Detect which cell encompasses the target text, then output its [x, y] center coordinate. 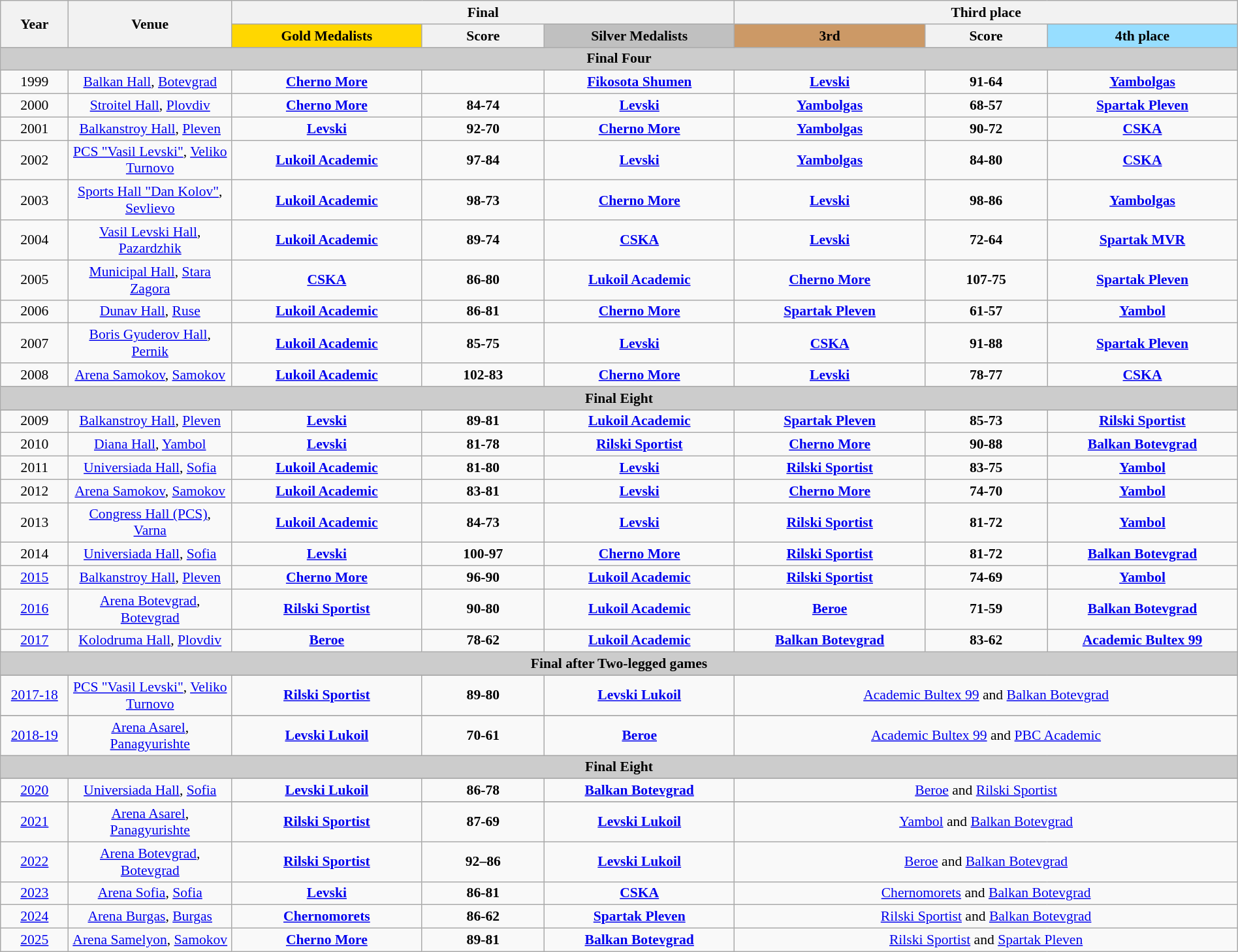
Municipal Hall, Stara Zagora [150, 279]
Arena Burgas, Burgas [150, 917]
Silver Medalists [639, 36]
78-77 [986, 375]
89-80 [483, 696]
2016 [35, 609]
2001 [35, 129]
Gold Medalists [326, 36]
89-74 [483, 240]
2004 [35, 240]
Beroe and Balkan Botevgrad [986, 862]
81-78 [483, 445]
Kolodruma Hall, Plovdiv [150, 641]
Chernomorets and Balkan Botevgrad [986, 893]
Beroe and Rilski Sportist [986, 791]
Fikosota Shumen [639, 82]
2021 [35, 821]
81-80 [483, 468]
96-90 [483, 578]
Third place [986, 12]
Dunav Hall, Ruse [150, 311]
3rd [829, 36]
74-69 [986, 578]
91-88 [986, 343]
Venue [150, 24]
1999 [35, 82]
2020 [35, 791]
85-75 [483, 343]
4th place [1143, 36]
Academic Bultex 99 and Balkan Botevgrad [986, 696]
90-80 [483, 609]
Arena Samelyon, Samokov [150, 940]
100-97 [483, 554]
2017 [35, 641]
86-78 [483, 791]
98-73 [483, 200]
84-74 [483, 106]
Final Four [619, 59]
70-61 [483, 735]
98-86 [986, 200]
2010 [35, 445]
Balkan Hall, Botevgrad [150, 82]
Academic Bultex 99 and PBC Academic [986, 735]
68-57 [986, 106]
92-70 [483, 129]
2011 [35, 468]
Stroitel Hall, Plovdiv [150, 106]
2023 [35, 893]
Final after Two-legged games [619, 664]
86-80 [483, 279]
83-75 [986, 468]
Sports Hall "Dan Kolov", Sevlievo [150, 200]
2018-19 [35, 735]
2012 [35, 491]
Congress Hall (PCS), Varna [150, 522]
78-62 [483, 641]
92–86 [483, 862]
2014 [35, 554]
107-75 [986, 279]
2000 [35, 106]
2013 [35, 522]
2022 [35, 862]
84-80 [986, 161]
85-73 [986, 421]
Vasil Levski Hall, Pazardzhik [150, 240]
2007 [35, 343]
Final [483, 12]
90-72 [986, 129]
61-57 [986, 311]
2017-18 [35, 696]
2003 [35, 200]
2015 [35, 578]
2002 [35, 161]
2005 [35, 279]
Academic Bultex 99 [1143, 641]
Arena Sofia, Sofia [150, 893]
84-73 [483, 522]
Rilski Sportist and Balkan Botevgrad [986, 917]
72-64 [986, 240]
Spartak MVR [1143, 240]
71-59 [986, 609]
2024 [35, 917]
74-70 [986, 491]
Boris Gyuderov Hall, Pernik [150, 343]
87-69 [483, 821]
97-84 [483, 161]
102-83 [483, 375]
2025 [35, 940]
86-62 [483, 917]
2008 [35, 375]
Rilski Sportist and Spartak Pleven [986, 940]
2006 [35, 311]
91-64 [986, 82]
Yambol and Balkan Botevgrad [986, 821]
83-81 [483, 491]
90-88 [986, 445]
2009 [35, 421]
Year [35, 24]
83-62 [986, 641]
Chernomorets [326, 917]
Diana Hall, Yambol [150, 445]
